Identify which cell holds the provided text, then report its (x, y) central coordinate. 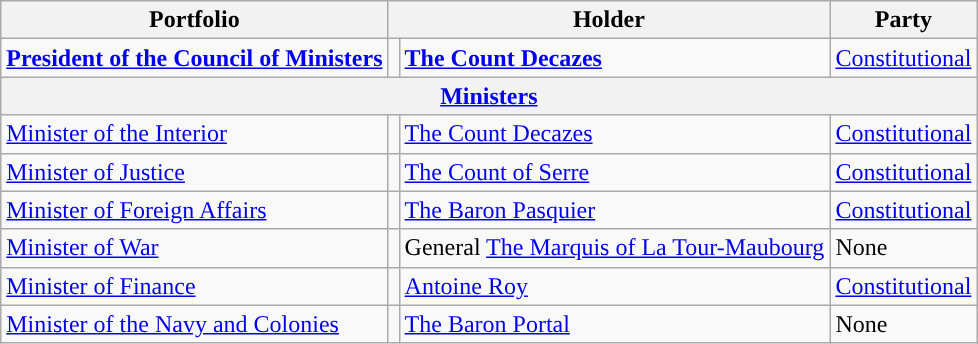
The Baron Pasquier (614, 210)
Minister of Foreign Affairs (194, 210)
Minister of War (194, 248)
General The Marquis of La Tour-Maubourg (614, 248)
Party (904, 20)
The Count of Serre (614, 172)
Minister of the Interior (194, 134)
Portfolio (194, 20)
Antoine Roy (614, 286)
Ministers (489, 96)
The Baron Portal (614, 324)
President of the Council of Ministers (194, 58)
Holder (609, 20)
Minister of Finance (194, 286)
Minister of Justice (194, 172)
Minister of the Navy and Colonies (194, 324)
